Locate the cell with the specified text and output its (x, y) center coordinate. 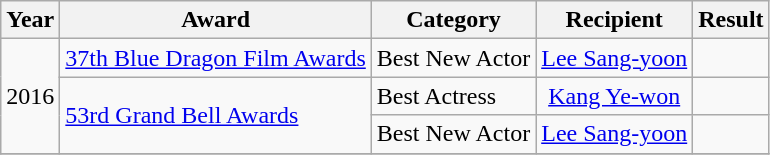
Category (453, 20)
Result (731, 20)
Kang Ye-won (614, 96)
2016 (30, 96)
37th Blue Dragon Film Awards (216, 58)
Recipient (614, 20)
53rd Grand Bell Awards (216, 115)
Year (30, 20)
Award (216, 20)
Best Actress (453, 96)
